Return [x, y] of the center of cell containing provided text 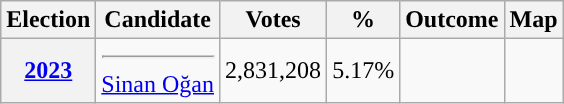
Votes [274, 19]
Map [534, 19]
5.17% [364, 70]
2,831,208 [274, 70]
2023 [48, 70]
Candidate [158, 19]
% [364, 19]
Outcome [452, 19]
Sinan Oğan [158, 70]
Election [48, 19]
